Detect which cell encompasses the target text, then output its [x, y] center coordinate. 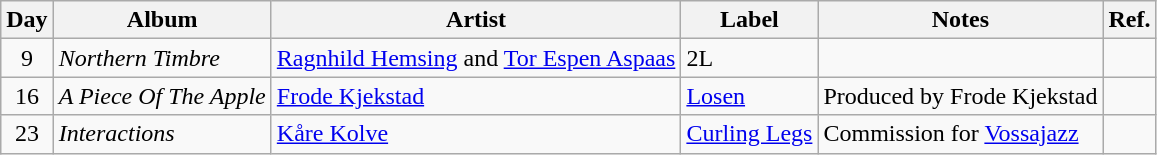
Album [162, 20]
Kåre Kolve [476, 134]
Frode Kjekstad [476, 96]
Interactions [162, 134]
Curling Legs [750, 134]
Losen [750, 96]
Produced by Frode Kjekstad [960, 96]
Commission for Vossajazz [960, 134]
Artist [476, 20]
A Piece Of The Apple [162, 96]
Ragnhild Hemsing and Tor Espen Aspaas [476, 58]
Ref. [1130, 20]
16 [27, 96]
2L [750, 58]
Label [750, 20]
9 [27, 58]
Day [27, 20]
Notes [960, 20]
23 [27, 134]
Northern Timbre [162, 58]
